Return (X, Y) of the center of cell containing provided text 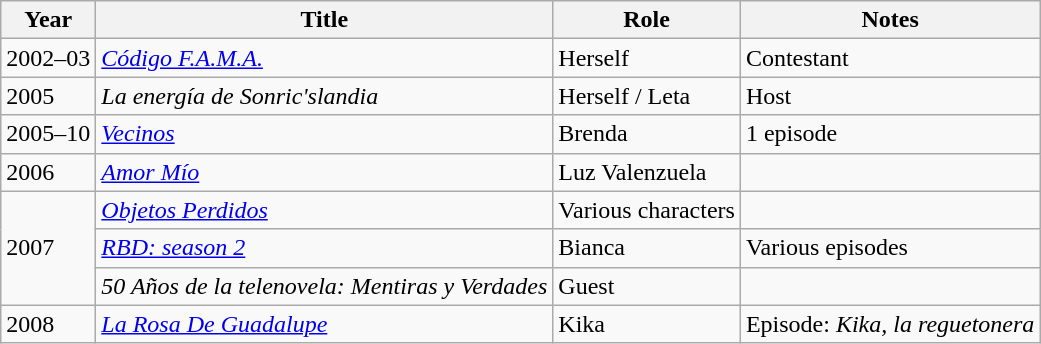
Contestant (890, 58)
Role (647, 20)
Luz Valenzuela (647, 172)
Title (324, 20)
2005–10 (48, 134)
2007 (48, 248)
La Rosa De Guadalupe (324, 324)
Código F.A.M.A. (324, 58)
La energía de Sonric'slandia (324, 96)
Year (48, 20)
Host (890, 96)
Bianca (647, 248)
Various episodes (890, 248)
Episode: Kika, la reguetonera (890, 324)
2008 (48, 324)
2002–03 (48, 58)
RBD: season 2 (324, 248)
Guest (647, 286)
1 episode (890, 134)
Brenda (647, 134)
2005 (48, 96)
Objetos Perdidos (324, 210)
Herself / Leta (647, 96)
Various characters (647, 210)
Herself (647, 58)
Vecinos (324, 134)
Amor Mío (324, 172)
Kika (647, 324)
50 Años de la telenovela: Mentiras y Verdades (324, 286)
2006 (48, 172)
Notes (890, 20)
